Determine the [X, Y] coordinate at the center of the cell enclosing the given text.  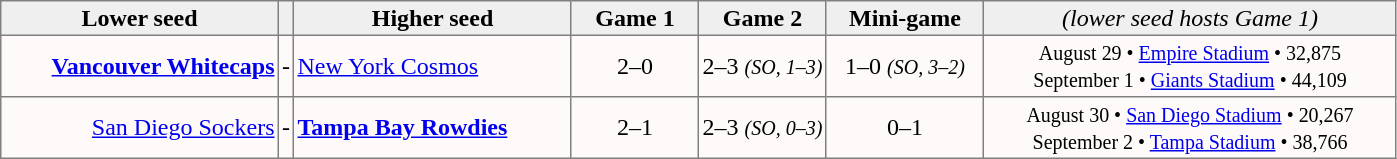
Vancouver Whitecaps [140, 66]
2–1 [635, 128]
2–0 [635, 66]
Game 1 [635, 18]
San Diego Sockers [140, 128]
New York Cosmos [433, 66]
Mini-game [905, 18]
Higher seed [433, 18]
August 29 • Empire Stadium • 32,875September 1 • Giants Stadium • 44,109 [1190, 66]
August 30 • San Diego Stadium • 20,267September 2 • Tampa Stadium • 38,766 [1190, 128]
(lower seed hosts Game 1) [1190, 18]
2–3 (SO, 0–3) [763, 128]
Lower seed [140, 18]
Game 2 [763, 18]
2–3 (SO, 1–3) [763, 66]
Tampa Bay Rowdies [433, 128]
1–0 (SO, 3–2) [905, 66]
0–1 [905, 128]
